Return the [X, Y] coordinate for the center point of the cell that contains the specified text.  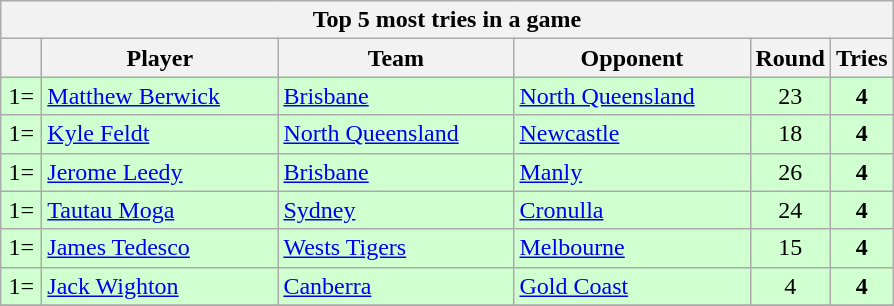
18 [790, 134]
Team [396, 58]
24 [790, 210]
James Tedesco [160, 248]
Player [160, 58]
Wests Tigers [396, 248]
Opponent [632, 58]
Tautau Moga [160, 210]
23 [790, 96]
Round [790, 58]
Cronulla [632, 210]
Kyle Feldt [160, 134]
Matthew Berwick [160, 96]
26 [790, 172]
Melbourne [632, 248]
Jerome Leedy [160, 172]
15 [790, 248]
Tries [862, 58]
Sydney [396, 210]
Top 5 most tries in a game [447, 20]
Gold Coast [632, 286]
Manly [632, 172]
Newcastle [632, 134]
Jack Wighton [160, 286]
Canberra [396, 286]
